Output the (x, y) coordinate of the center of the cell containing the given text.  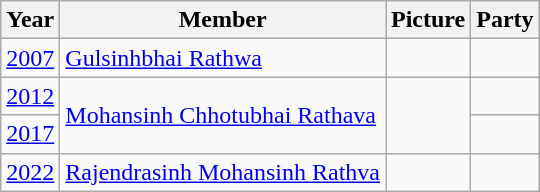
Party (505, 20)
Mohansinh Chhotubhai Rathava (223, 115)
Gulsinhbhai Rathwa (223, 58)
Member (223, 20)
Year (30, 20)
2022 (30, 172)
2012 (30, 96)
Picture (428, 20)
2007 (30, 58)
Rajendrasinh Mohansinh Rathva (223, 172)
2017 (30, 134)
